Pinpoint the cell where the given text exists, returning its [X, Y] midpoint coordinate. 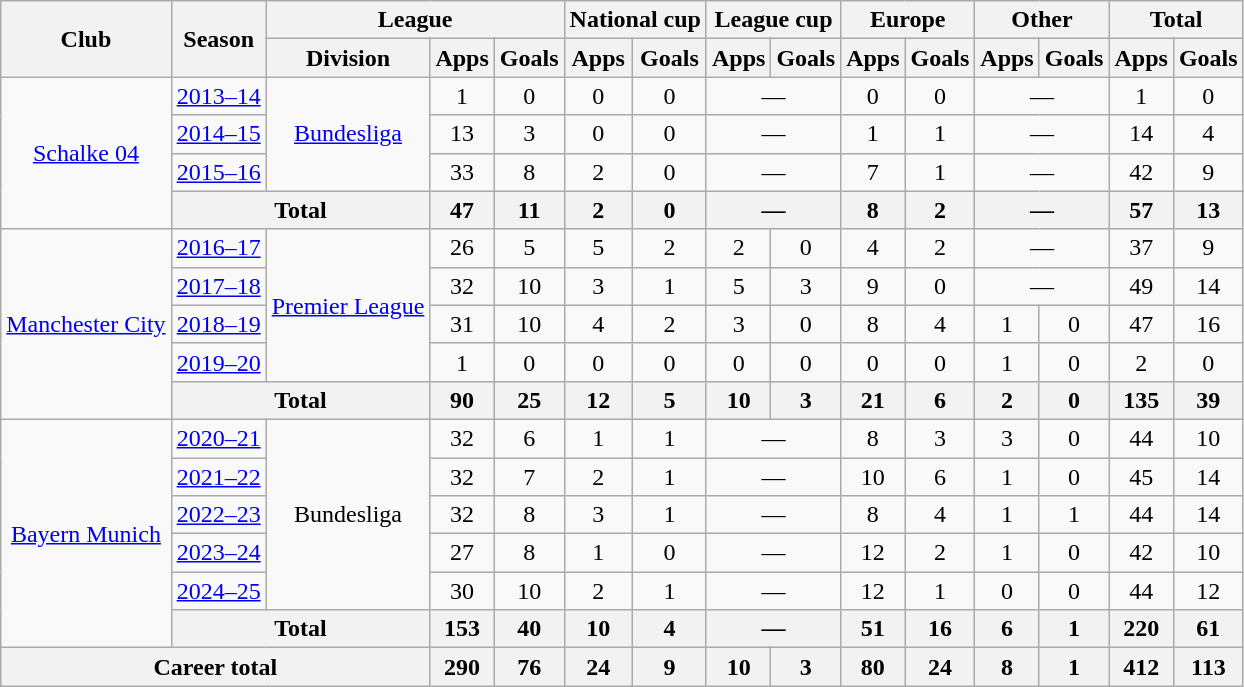
2018–19 [218, 324]
61 [1208, 629]
21 [873, 400]
Career total [216, 667]
2017–18 [218, 286]
49 [1141, 286]
Manchester City [86, 324]
League [415, 20]
153 [462, 629]
113 [1208, 667]
80 [873, 667]
Division [348, 58]
45 [1141, 477]
51 [873, 629]
26 [462, 248]
Premier League [348, 305]
57 [1141, 210]
2024–25 [218, 591]
Other [1042, 20]
412 [1141, 667]
2022–23 [218, 515]
135 [1141, 400]
National cup [635, 20]
25 [529, 400]
30 [462, 591]
2023–24 [218, 553]
2015–16 [218, 172]
Season [218, 39]
31 [462, 324]
220 [1141, 629]
League cup [773, 20]
2021–22 [218, 477]
90 [462, 400]
Europe [908, 20]
2019–20 [218, 362]
290 [462, 667]
40 [529, 629]
2013–14 [218, 96]
37 [1141, 248]
39 [1208, 400]
Club [86, 39]
76 [529, 667]
11 [529, 210]
2020–21 [218, 438]
Schalke 04 [86, 153]
Bayern Munich [86, 533]
2014–15 [218, 134]
2016–17 [218, 248]
27 [462, 553]
33 [462, 172]
